Pinpoint the cell where the given text exists, returning its [x, y] midpoint coordinate. 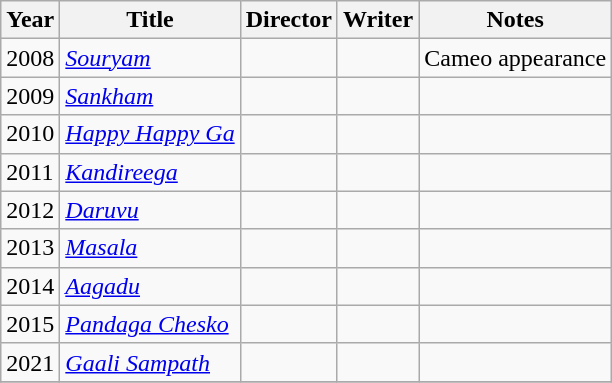
Year [30, 20]
Happy Happy Ga [150, 134]
2010 [30, 134]
Writer [378, 20]
Daruvu [150, 210]
Kandireega [150, 172]
Cameo appearance [516, 58]
Director [288, 20]
2013 [30, 248]
2021 [30, 362]
Sankham [150, 96]
2015 [30, 324]
Souryam [150, 58]
2008 [30, 58]
2009 [30, 96]
Notes [516, 20]
2012 [30, 210]
Masala [150, 248]
Title [150, 20]
Gaali Sampath [150, 362]
Aagadu [150, 286]
2014 [30, 286]
2011 [30, 172]
Pandaga Chesko [150, 324]
